Identify which cell holds the provided text, then report its [x, y] central coordinate. 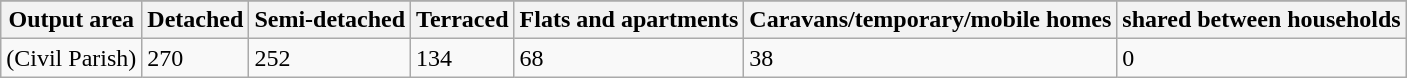
(Civil Parish) [72, 58]
0 [1262, 58]
Caravans/temporary/mobile homes [930, 20]
Output area [72, 20]
68 [629, 58]
Flats and apartments [629, 20]
Terraced [462, 20]
Detached [196, 20]
38 [930, 58]
134 [462, 58]
Semi-detached [330, 20]
270 [196, 58]
shared between households [1262, 20]
252 [330, 58]
